Find where the given text appears and provide that cell's center as [X, Y] coordinate. 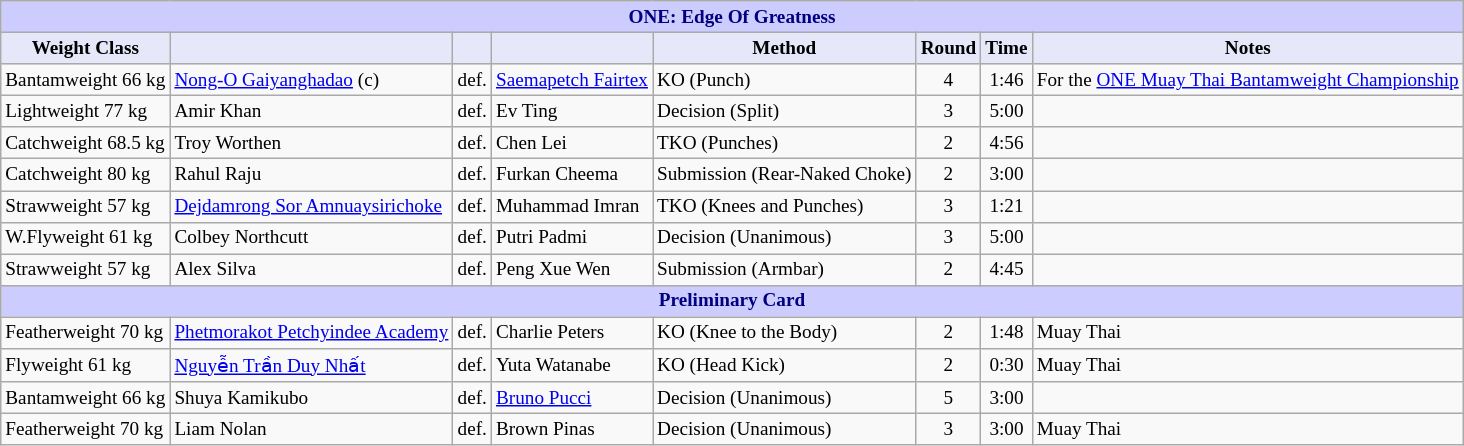
Muhammad Imran [572, 206]
Catchweight 68.5 kg [86, 143]
For the ONE Muay Thai Bantamweight Championship [1248, 80]
Notes [1248, 48]
0:30 [1006, 366]
Lightweight 77 kg [86, 111]
Alex Silva [312, 270]
Flyweight 61 kg [86, 366]
Putri Padmi [572, 238]
W.Flyweight 61 kg [86, 238]
Brown Pinas [572, 429]
Amir Khan [312, 111]
Charlie Peters [572, 333]
KO (Knee to the Body) [784, 333]
TKO (Punches) [784, 143]
Preliminary Card [732, 301]
1:46 [1006, 80]
Shuya Kamikubo [312, 398]
KO (Head Kick) [784, 366]
Submission (Armbar) [784, 270]
Method [784, 48]
Rahul Raju [312, 175]
TKO (Knees and Punches) [784, 206]
4:45 [1006, 270]
Colbey Northcutt [312, 238]
Peng Xue Wen [572, 270]
Yuta Watanabe [572, 366]
Submission (Rear-Naked Choke) [784, 175]
Ev Ting [572, 111]
Round [948, 48]
Chen Lei [572, 143]
Decision (Split) [784, 111]
Furkan Cheema [572, 175]
1:48 [1006, 333]
Time [1006, 48]
Phetmorakot Petchyindee Academy [312, 333]
Weight Class [86, 48]
KO (Punch) [784, 80]
ONE: Edge Of Greatness [732, 17]
Dejdamrong Sor Amnuaysirichoke [312, 206]
4:56 [1006, 143]
Nguyễn Trần Duy Nhất [312, 366]
4 [948, 80]
Nong-O Gaiyanghadao (c) [312, 80]
Catchweight 80 kg [86, 175]
Saemapetch Fairtex [572, 80]
Bruno Pucci [572, 398]
Liam Nolan [312, 429]
5 [948, 398]
Troy Worthen [312, 143]
1:21 [1006, 206]
